Output the [x, y] coordinate of the center of the cell containing the given text.  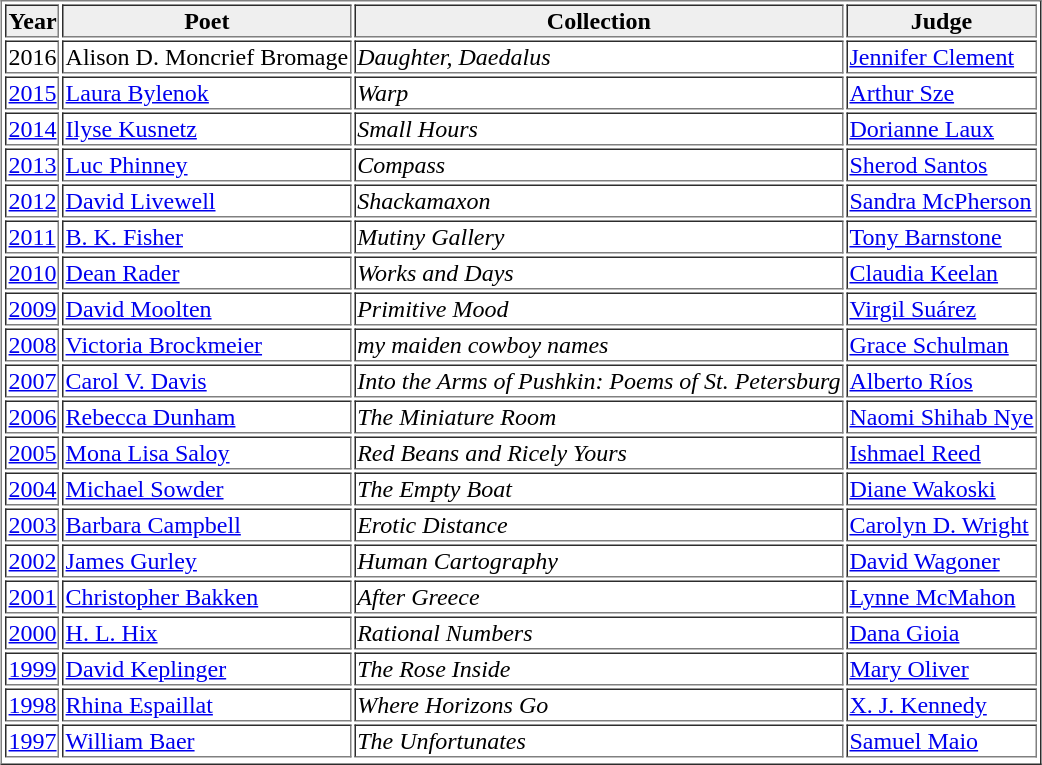
Shackamaxon [598, 200]
Sherod Santos [941, 164]
Laura Bylenok [208, 92]
Compass [598, 164]
Mary Oliver [941, 668]
2000 [33, 632]
David Wagoner [941, 560]
The Rose Inside [598, 668]
William Baer [208, 740]
Year [33, 20]
Naomi Shihab Nye [941, 416]
The Unfortunates [598, 740]
B. K. Fisher [208, 236]
David Livewell [208, 200]
2014 [33, 128]
2005 [33, 452]
Virgil Suárez [941, 308]
The Empty Boat [598, 488]
Small Hours [598, 128]
Lynne McMahon [941, 596]
2008 [33, 344]
Where Horizons Go [598, 704]
Victoria Brockmeier [208, 344]
Human Cartography [598, 560]
2003 [33, 524]
2002 [33, 560]
Dana Gioia [941, 632]
Carol V. Davis [208, 380]
Alison D. Moncrief Bromage [208, 56]
Ishmael Reed [941, 452]
Rational Numbers [598, 632]
1998 [33, 704]
my maiden cowboy names [598, 344]
H. L. Hix [208, 632]
Carolyn D. Wright [941, 524]
Mona Lisa Saloy [208, 452]
Rhina Espaillat [208, 704]
1999 [33, 668]
2011 [33, 236]
2012 [33, 200]
David Keplinger [208, 668]
Judge [941, 20]
The Miniature Room [598, 416]
Red Beans and Ricely Yours [598, 452]
2010 [33, 272]
2001 [33, 596]
2007 [33, 380]
Warp [598, 92]
Dorianne Laux [941, 128]
2013 [33, 164]
David Moolten [208, 308]
Grace Schulman [941, 344]
Into the Arms of Pushkin: Poems of St. Petersburg [598, 380]
Erotic Distance [598, 524]
1997 [33, 740]
2009 [33, 308]
Luc Phinney [208, 164]
2016 [33, 56]
Diane Wakoski [941, 488]
X. J. Kennedy [941, 704]
Barbara Campbell [208, 524]
2006 [33, 416]
Michael Sowder [208, 488]
Mutiny Gallery [598, 236]
Tony Barnstone [941, 236]
Claudia Keelan [941, 272]
Sandra McPherson [941, 200]
Samuel Maio [941, 740]
2004 [33, 488]
Primitive Mood [598, 308]
2015 [33, 92]
Works and Days [598, 272]
James Gurley [208, 560]
Alberto Ríos [941, 380]
Ilyse Kusnetz [208, 128]
Christopher Bakken [208, 596]
Collection [598, 20]
Rebecca Dunham [208, 416]
Daughter, Daedalus [598, 56]
Arthur Sze [941, 92]
After Greece [598, 596]
Dean Rader [208, 272]
Poet [208, 20]
Jennifer Clement [941, 56]
